Find where the given text appears and provide that cell's center as (X, Y) coordinate. 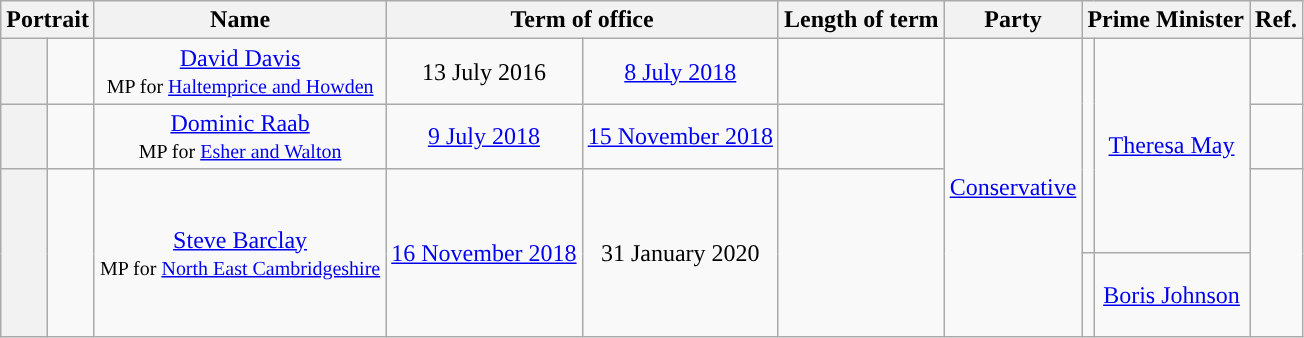
Conservative (1013, 188)
15 November 2018 (680, 136)
13 July 2016 (484, 72)
Party (1013, 20)
Term of office (582, 20)
Prime Minister (1166, 20)
Theresa May (1172, 146)
31 January 2020 (680, 253)
16 November 2018 (484, 253)
Portrait (48, 20)
Length of term (861, 20)
Steve BarclayMP for North East Cambridgeshire (240, 253)
Ref. (1276, 20)
9 July 2018 (484, 136)
8 July 2018 (680, 72)
Boris Johnson (1172, 295)
Dominic RaabMP for Esher and Walton (240, 136)
David DavisMP for Haltemprice and Howden (240, 72)
Name (240, 20)
